Capture the cell that displays the provided text and extract its (X, Y) central coordinate. 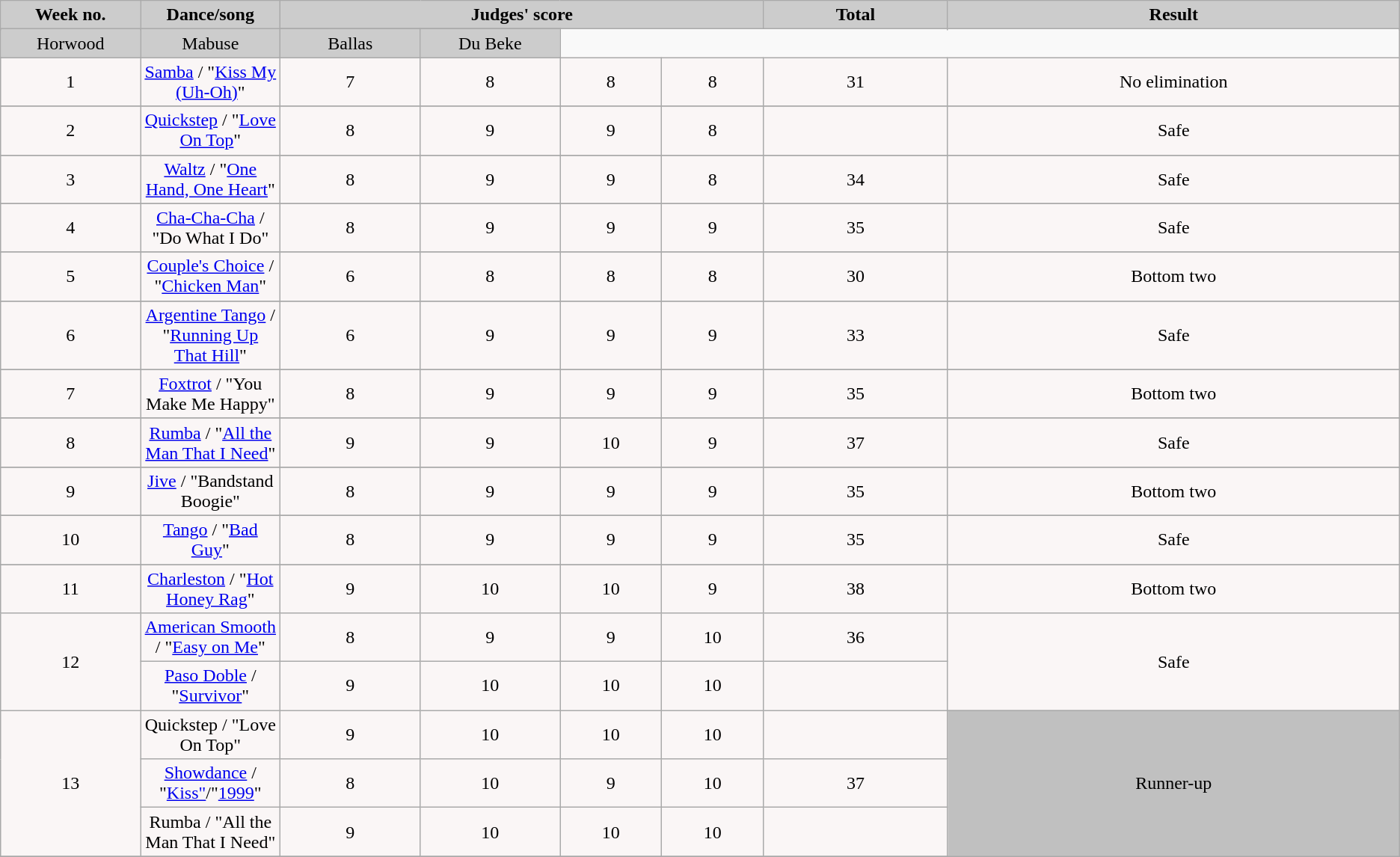
11 (70, 588)
Du Beke (491, 43)
13 (70, 784)
Result (1173, 15)
Judges' score (522, 15)
5 (70, 277)
12 (70, 662)
Week no. (70, 15)
4 (70, 227)
Horwood (70, 43)
Argentine Tango / "Running Up That Hill" (211, 335)
Jive / "Bandstand Boogie" (211, 491)
Paso Doble / "Survivor" (211, 686)
Couple's Choice / "Chicken Man" (211, 277)
Ballas (350, 43)
Samba / "Kiss My (Uh-Oh)" (211, 82)
No elimination (1173, 82)
2 (70, 130)
Waltz / "One Hand, One Heart" (211, 179)
1 (70, 82)
33 (856, 335)
Foxtrot / "You Make Me Happy" (211, 393)
Showdance / "Kiss"/"1999" (211, 784)
3 (70, 179)
Charleston / "Hot Honey Rag" (211, 588)
American Smooth / "Easy on Me" (211, 637)
Mabuse (211, 43)
Cha-Cha-Cha / "Do What I Do" (211, 227)
Total (856, 15)
31 (856, 82)
Runner-up (1173, 784)
34 (856, 179)
Dance/song (211, 15)
Tango / "Bad Guy" (211, 540)
36 (856, 637)
30 (856, 277)
38 (856, 588)
